Locate the cell with the specified text and output its (X, Y) center coordinate. 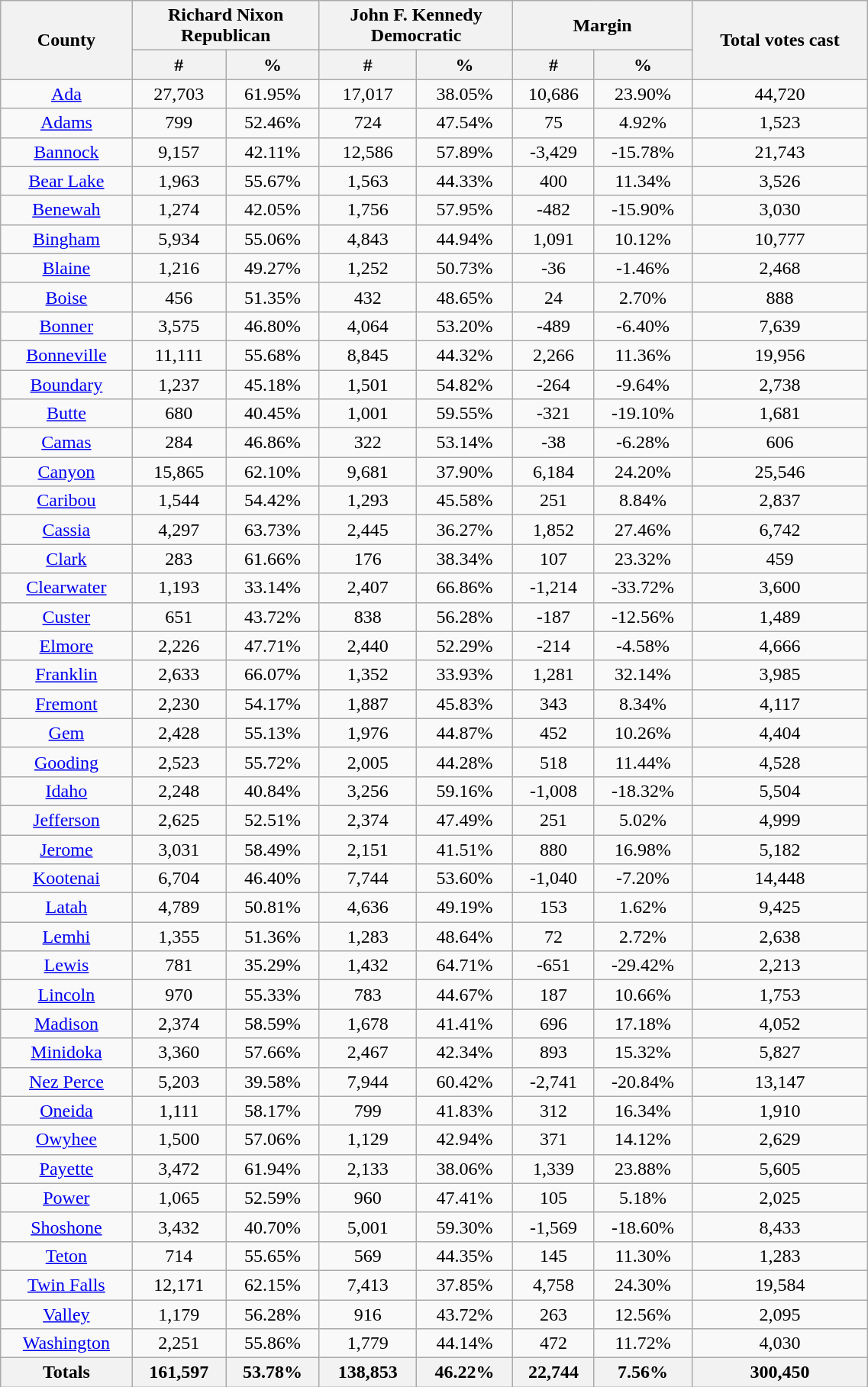
Bonner (66, 326)
54.82% (464, 384)
-482 (553, 210)
9,157 (179, 152)
-6.40% (643, 326)
2,005 (368, 762)
-3,429 (553, 152)
38.34% (464, 559)
456 (179, 297)
44.67% (464, 995)
Richard NixonRepublican (226, 26)
44.94% (464, 239)
1,500 (179, 1140)
Twin Falls (66, 1285)
3,600 (780, 588)
Washington (66, 1343)
41.51% (464, 850)
41.41% (464, 1024)
5,934 (179, 239)
-15.78% (643, 152)
35.29% (273, 966)
27.46% (643, 530)
40.45% (273, 414)
46.86% (273, 443)
-2,741 (553, 1082)
2,638 (780, 937)
44.33% (464, 181)
2.70% (643, 297)
1,523 (780, 123)
44,720 (780, 94)
15,865 (179, 472)
7.56% (643, 1372)
55.72% (273, 762)
2,467 (368, 1053)
2,738 (780, 384)
Gem (66, 733)
59.16% (464, 791)
5,605 (780, 1169)
8,845 (368, 355)
42.11% (273, 152)
161,597 (179, 1372)
13,147 (780, 1082)
55.65% (273, 1256)
-18.32% (643, 791)
7,413 (368, 1285)
52.46% (273, 123)
11.30% (643, 1256)
3,526 (780, 181)
59.55% (464, 414)
53.20% (464, 326)
452 (553, 733)
Latah (66, 908)
3,030 (780, 210)
58.49% (273, 850)
23.32% (643, 559)
343 (553, 704)
39.58% (273, 1082)
-264 (553, 384)
22,744 (553, 1372)
5,182 (780, 850)
783 (368, 995)
960 (368, 1198)
8.84% (643, 501)
16.98% (643, 850)
176 (368, 559)
838 (368, 617)
5,001 (368, 1227)
-321 (553, 414)
4,528 (780, 762)
1,910 (780, 1111)
Total votes cast (780, 40)
44.35% (464, 1256)
49.27% (273, 268)
-1,008 (553, 791)
4,117 (780, 704)
Camas (66, 443)
24.30% (643, 1285)
-33.72% (643, 588)
4,030 (780, 1343)
6,704 (179, 879)
47.54% (464, 123)
4,843 (368, 239)
Minidoka (66, 1053)
Boundary (66, 384)
23.88% (643, 1169)
371 (553, 1140)
880 (553, 850)
4,999 (780, 820)
1,281 (553, 675)
4,404 (780, 733)
1,237 (179, 384)
57.06% (273, 1140)
2,133 (368, 1169)
Shoshone (66, 1227)
-6.28% (643, 443)
48.65% (464, 297)
Valley (66, 1314)
37.85% (464, 1285)
Bear Lake (66, 181)
1,339 (553, 1169)
55.33% (273, 995)
1,111 (179, 1111)
24.20% (643, 472)
59.30% (464, 1227)
-214 (553, 646)
2.72% (643, 937)
51.36% (273, 937)
-12.56% (643, 617)
312 (553, 1111)
1,274 (179, 210)
Margin (602, 26)
58.59% (273, 1024)
41.83% (464, 1111)
1,293 (368, 501)
569 (368, 1256)
12,171 (179, 1285)
32.14% (643, 675)
44.87% (464, 733)
55.68% (273, 355)
1,544 (179, 501)
10.12% (643, 239)
1.62% (643, 908)
-7.20% (643, 879)
2,251 (179, 1343)
12.56% (643, 1314)
-15.90% (643, 210)
25,546 (780, 472)
14,448 (780, 879)
-489 (553, 326)
27,703 (179, 94)
-1.46% (643, 268)
Teton (66, 1256)
1,193 (179, 588)
2,445 (368, 530)
4.92% (643, 123)
1,963 (179, 181)
21,743 (780, 152)
322 (368, 443)
54.17% (273, 704)
2,428 (179, 733)
2,248 (179, 791)
-187 (553, 617)
Adams (66, 123)
10,686 (553, 94)
57.95% (464, 210)
47.71% (273, 646)
Jefferson (66, 820)
606 (780, 443)
47.49% (464, 820)
300,450 (780, 1372)
Cassia (66, 530)
107 (553, 559)
1,432 (368, 966)
61.95% (273, 94)
38.05% (464, 94)
57.89% (464, 152)
138,853 (368, 1372)
3,256 (368, 791)
1,065 (179, 1198)
11.72% (643, 1343)
2,407 (368, 588)
-9.64% (643, 384)
51.35% (273, 297)
2,633 (179, 675)
45.18% (273, 384)
52.51% (273, 820)
53.60% (464, 879)
Lewis (66, 966)
44.32% (464, 355)
Franklin (66, 675)
55.06% (273, 239)
1,355 (179, 937)
Totals (66, 1372)
11.34% (643, 181)
55.67% (273, 181)
60.42% (464, 1082)
-1,569 (553, 1227)
5.02% (643, 820)
Clark (66, 559)
45.58% (464, 501)
38.06% (464, 1169)
24 (553, 297)
75 (553, 123)
Fremont (66, 704)
-4.58% (643, 646)
Ada (66, 94)
11.36% (643, 355)
7,744 (368, 879)
County (66, 40)
-651 (553, 966)
2,266 (553, 355)
16.34% (643, 1111)
2,523 (179, 762)
48.64% (464, 937)
1,779 (368, 1343)
62.10% (273, 472)
680 (179, 414)
44.28% (464, 762)
153 (553, 908)
Jerome (66, 850)
36.27% (464, 530)
-19.10% (643, 414)
-1,214 (553, 588)
58.17% (273, 1111)
518 (553, 762)
66.86% (464, 588)
1,681 (780, 414)
9,425 (780, 908)
2,025 (780, 1198)
10,777 (780, 239)
1,489 (780, 617)
57.66% (273, 1053)
66.07% (273, 675)
46.40% (273, 879)
3,472 (179, 1169)
-1,040 (553, 879)
47.41% (464, 1198)
1,852 (553, 530)
4,666 (780, 646)
Butte (66, 414)
3,360 (179, 1053)
4,297 (179, 530)
Power (66, 1198)
7,944 (368, 1082)
1,179 (179, 1314)
40.84% (273, 791)
42.34% (464, 1053)
Blaine (66, 268)
Custer (66, 617)
46.22% (464, 1372)
46.80% (273, 326)
33.14% (273, 588)
5,203 (179, 1082)
1,887 (368, 704)
2,440 (368, 646)
63.73% (273, 530)
37.90% (464, 472)
651 (179, 617)
8.34% (643, 704)
432 (368, 297)
1,252 (368, 268)
1,501 (368, 384)
1,563 (368, 181)
696 (553, 1024)
Nez Perce (66, 1082)
2,625 (179, 820)
5.18% (643, 1198)
Bingham (66, 239)
1,678 (368, 1024)
6,184 (553, 472)
1,001 (368, 414)
2,226 (179, 646)
400 (553, 181)
263 (553, 1314)
64.71% (464, 966)
1,091 (553, 239)
55.13% (273, 733)
781 (179, 966)
2,230 (179, 704)
44.14% (464, 1343)
4,636 (368, 908)
14.12% (643, 1140)
472 (553, 1343)
2,213 (780, 966)
3,031 (179, 850)
145 (553, 1256)
2,468 (780, 268)
724 (368, 123)
John F. KennedyDemocratic (416, 26)
1,753 (780, 995)
40.70% (273, 1227)
19,956 (780, 355)
11.44% (643, 762)
284 (179, 443)
Elmore (66, 646)
Owyhee (66, 1140)
1,129 (368, 1140)
12,586 (368, 152)
2,629 (780, 1140)
50.81% (273, 908)
4,758 (553, 1285)
893 (553, 1053)
2,837 (780, 501)
Kootenai (66, 879)
916 (368, 1314)
17,017 (368, 94)
49.19% (464, 908)
23.90% (643, 94)
11,111 (179, 355)
283 (179, 559)
17.18% (643, 1024)
6,742 (780, 530)
Madison (66, 1024)
-20.84% (643, 1082)
61.94% (273, 1169)
52.29% (464, 646)
187 (553, 995)
3,985 (780, 675)
4,064 (368, 326)
Lemhi (66, 937)
105 (553, 1198)
-29.42% (643, 966)
19,584 (780, 1285)
45.83% (464, 704)
Bannock (66, 152)
-38 (553, 443)
Oneida (66, 1111)
1,756 (368, 210)
50.73% (464, 268)
Payette (66, 1169)
459 (780, 559)
5,504 (780, 791)
5,827 (780, 1053)
9,681 (368, 472)
72 (553, 937)
Boise (66, 297)
53.78% (273, 1372)
Gooding (66, 762)
1,216 (179, 268)
4,052 (780, 1024)
61.66% (273, 559)
2,151 (368, 850)
15.32% (643, 1053)
8,433 (780, 1227)
42.94% (464, 1140)
3,575 (179, 326)
52.59% (273, 1198)
714 (179, 1256)
Bonneville (66, 355)
2,095 (780, 1314)
888 (780, 297)
54.42% (273, 501)
Benewah (66, 210)
Idaho (66, 791)
Canyon (66, 472)
970 (179, 995)
Clearwater (66, 588)
55.86% (273, 1343)
1,976 (368, 733)
3,432 (179, 1227)
1,352 (368, 675)
33.93% (464, 675)
Lincoln (66, 995)
4,789 (179, 908)
-18.60% (643, 1227)
-36 (553, 268)
53.14% (464, 443)
Caribou (66, 501)
42.05% (273, 210)
7,639 (780, 326)
10.26% (643, 733)
62.15% (273, 1285)
10.66% (643, 995)
